For the text-containing cell, return its midpoint in (X, Y) coordinate format. 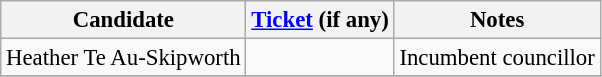
Ticket (if any) (320, 20)
Notes (497, 20)
Candidate (124, 20)
Incumbent councillor (497, 58)
Heather Te Au-Skipworth (124, 58)
